Search for the cell housing the specified text and yield its (x, y) center coordinate. 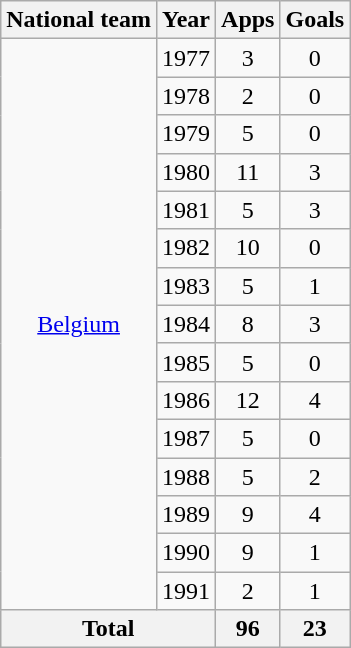
National team (79, 20)
1979 (186, 134)
8 (248, 324)
1984 (186, 324)
1985 (186, 362)
1990 (186, 553)
1977 (186, 58)
1991 (186, 591)
1986 (186, 400)
Goals (315, 20)
1982 (186, 248)
Total (108, 629)
96 (248, 629)
12 (248, 400)
23 (315, 629)
1983 (186, 286)
Year (186, 20)
1989 (186, 515)
1981 (186, 210)
1988 (186, 477)
1987 (186, 438)
11 (248, 172)
Apps (248, 20)
1978 (186, 96)
1980 (186, 172)
Belgium (79, 324)
10 (248, 248)
